Locate the cell with the specified text and output its [X, Y] center coordinate. 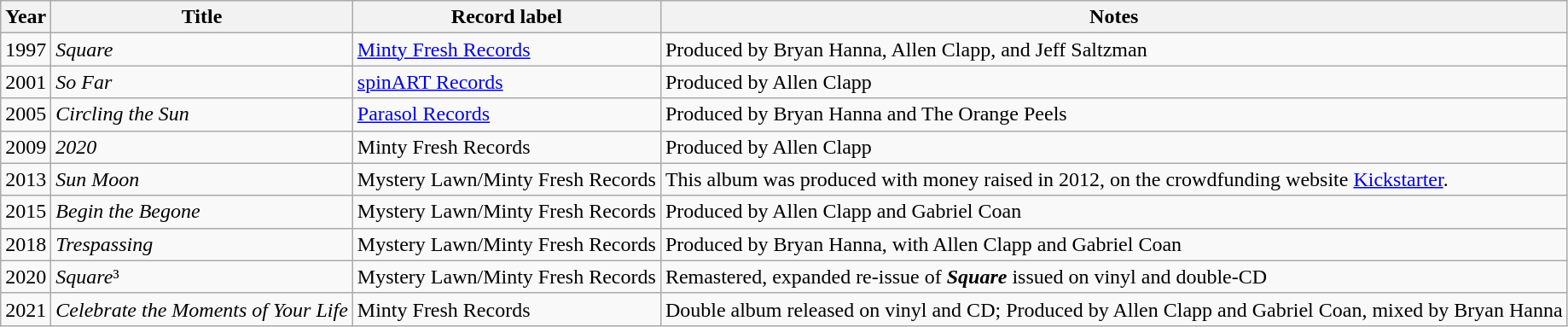
2018 [26, 244]
Double album released on vinyl and CD; Produced by Allen Clapp and Gabriel Coan, mixed by Bryan Hanna [1114, 309]
Produced by Bryan Hanna and The Orange Peels [1114, 114]
Square³ [202, 277]
1997 [26, 50]
Year [26, 17]
Remastered, expanded re-issue of Square issued on vinyl and double-CD [1114, 277]
Produced by Bryan Hanna, with Allen Clapp and Gabriel Coan [1114, 244]
2009 [26, 147]
Produced by Bryan Hanna, Allen Clapp, and Jeff Saltzman [1114, 50]
Trespassing [202, 244]
2013 [26, 179]
Celebrate the Moments of Your Life [202, 309]
2001 [26, 82]
Circling the Sun [202, 114]
Notes [1114, 17]
spinART Records [507, 82]
Sun Moon [202, 179]
This album was produced with money raised in 2012, on the crowdfunding website Kickstarter. [1114, 179]
Title [202, 17]
So Far [202, 82]
Square [202, 50]
2021 [26, 309]
Parasol Records [507, 114]
Begin the Begone [202, 212]
Produced by Allen Clapp and Gabriel Coan [1114, 212]
2005 [26, 114]
2015 [26, 212]
Record label [507, 17]
